Output the (x, y) coordinate of the center of the cell containing the given text.  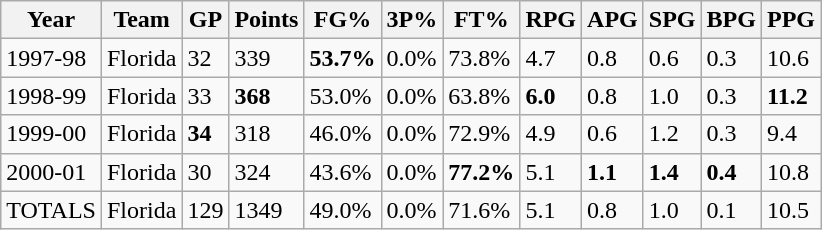
53.7% (342, 58)
3P% (412, 20)
368 (266, 96)
46.0% (342, 134)
0.1 (731, 210)
APG (613, 20)
9.4 (790, 134)
BPG (731, 20)
1.4 (672, 172)
33 (206, 96)
1.1 (613, 172)
Year (52, 20)
RPG (551, 20)
10.5 (790, 210)
32 (206, 58)
73.8% (482, 58)
72.9% (482, 134)
71.6% (482, 210)
1999-00 (52, 134)
129 (206, 210)
10.8 (790, 172)
10.6 (790, 58)
324 (266, 172)
FT% (482, 20)
6.0 (551, 96)
1.2 (672, 134)
49.0% (342, 210)
4.9 (551, 134)
1998-99 (52, 96)
4.7 (551, 58)
FG% (342, 20)
0.4 (731, 172)
34 (206, 134)
11.2 (790, 96)
2000-01 (52, 172)
TOTALS (52, 210)
77.2% (482, 172)
1349 (266, 210)
Team (141, 20)
63.8% (482, 96)
PPG (790, 20)
1997-98 (52, 58)
30 (206, 172)
339 (266, 58)
43.6% (342, 172)
318 (266, 134)
53.0% (342, 96)
GP (206, 20)
Points (266, 20)
SPG (672, 20)
